Detect which cell encompasses the target text, then output its (X, Y) center coordinate. 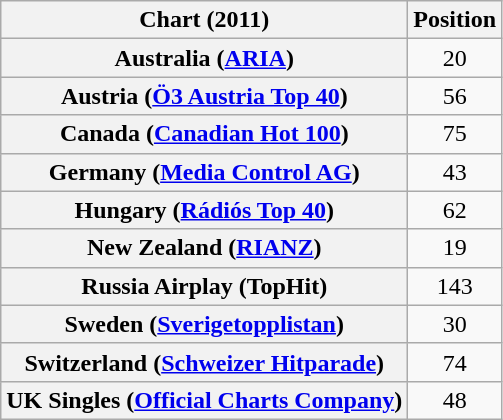
75 (455, 134)
Sweden (Sverigetopplistan) (204, 324)
UK Singles (Official Charts Company) (204, 400)
19 (455, 248)
48 (455, 400)
Austria (Ö3 Austria Top 40) (204, 96)
Australia (ARIA) (204, 58)
74 (455, 362)
43 (455, 172)
Canada (Canadian Hot 100) (204, 134)
20 (455, 58)
Chart (2011) (204, 20)
Hungary (Rádiós Top 40) (204, 210)
Position (455, 20)
Switzerland (Schweizer Hitparade) (204, 362)
143 (455, 286)
Russia Airplay (TopHit) (204, 286)
56 (455, 96)
New Zealand (RIANZ) (204, 248)
62 (455, 210)
Germany (Media Control AG) (204, 172)
30 (455, 324)
